Pinpoint the cell where the given text exists, returning its (X, Y) midpoint coordinate. 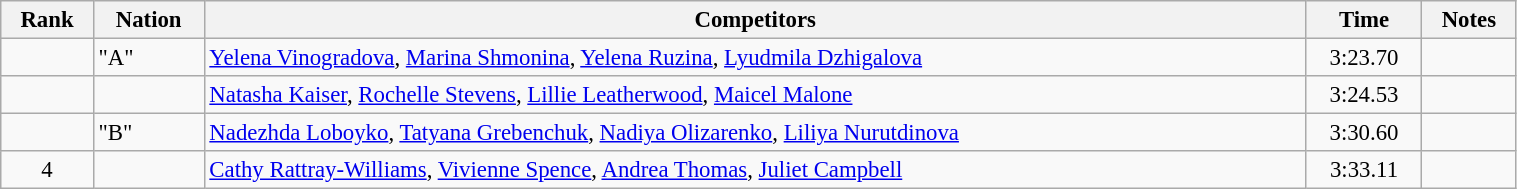
"A" (148, 58)
Nadezhda Loboyko, Tatyana Grebenchuk, Nadiya Olizarenko, Liliya Nurutdinova (755, 133)
Rank (47, 20)
"B" (148, 133)
3:33.11 (1364, 170)
3:30.60 (1364, 133)
Notes (1469, 20)
3:23.70 (1364, 58)
Competitors (755, 20)
3:24.53 (1364, 95)
Natasha Kaiser, Rochelle Stevens, Lillie Leatherwood, Maicel Malone (755, 95)
Yelena Vinogradova, Marina Shmonina, Yelena Ruzina, Lyudmila Dzhigalova (755, 58)
Cathy Rattray-Williams, Vivienne Spence, Andrea Thomas, Juliet Campbell (755, 170)
4 (47, 170)
Time (1364, 20)
Nation (148, 20)
